Return the [X, Y] coordinate for the center point of the cell that contains the specified text.  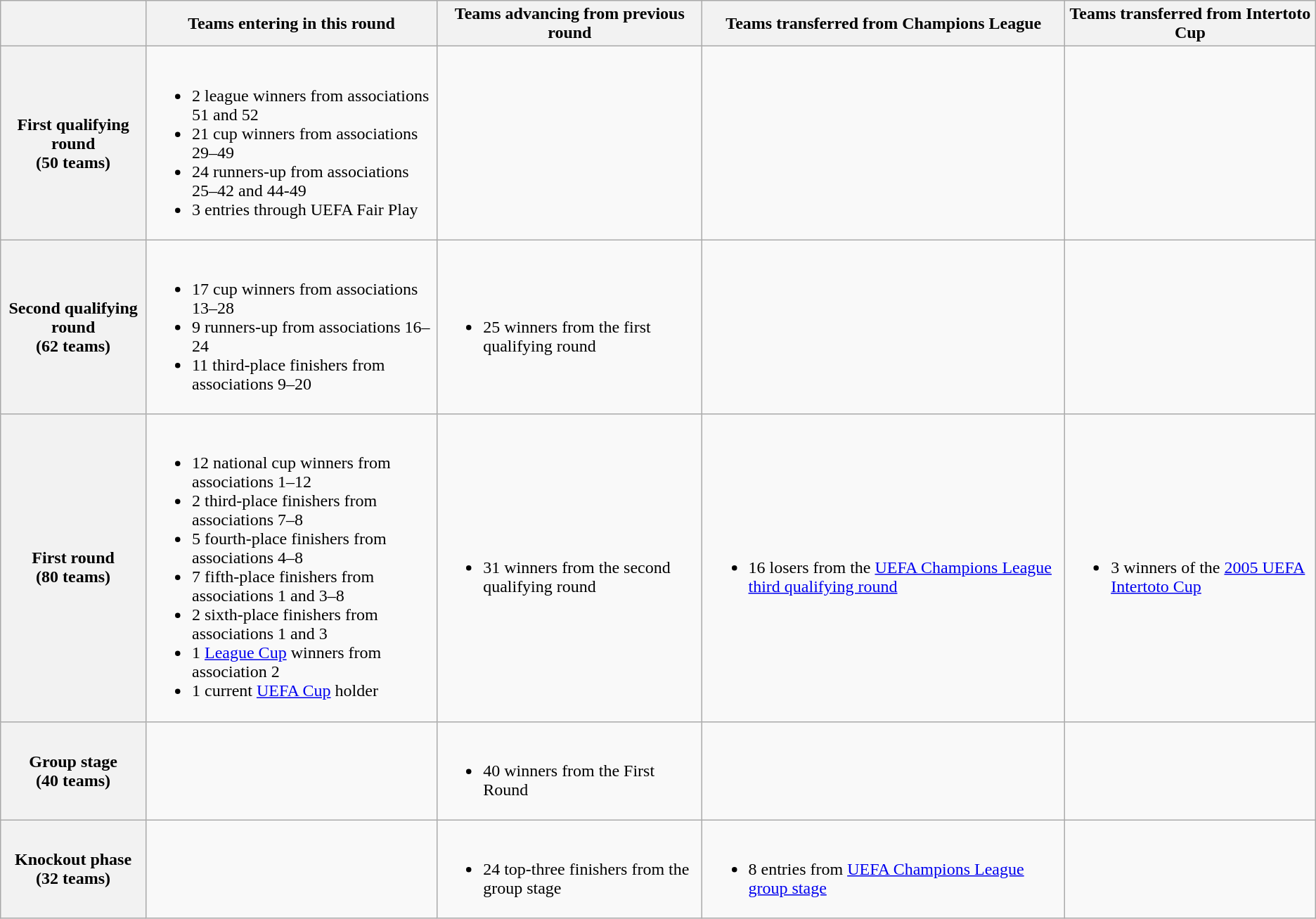
16 losers from the UEFA Champions League third qualifying round [884, 568]
Teams transferred from Intertoto Cup [1191, 24]
8 entries from UEFA Champions League group stage [884, 869]
24 top-three finishers from the group stage [569, 869]
Teams advancing from previous round [569, 24]
Group stage (40 teams) [73, 771]
Second qualifying round (62 teams) [73, 327]
3 winners of the 2005 UEFA Intertoto Cup [1191, 568]
25 winners from the first qualifying round [569, 327]
First qualifying round (50 teams) [73, 143]
31 winners from the second qualifying round [569, 568]
40 winners from the First Round [569, 771]
First round (80 teams) [73, 568]
17 cup winners from associations 13–289 runners-up from associations 16–2411 third-place finishers from associations 9–20 [291, 327]
Teams entering in this round [291, 24]
Knockout phase (32 teams) [73, 869]
Teams transferred from Champions League [884, 24]
